Provide the (X, Y) coordinate of the cell's center where the given text is located.  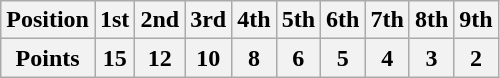
1st (114, 20)
5 (343, 58)
10 (208, 58)
3 (431, 58)
Points (48, 58)
8th (431, 20)
12 (160, 58)
15 (114, 58)
4 (387, 58)
9th (476, 20)
2nd (160, 20)
3rd (208, 20)
5th (298, 20)
6th (343, 20)
2 (476, 58)
Position (48, 20)
6 (298, 58)
8 (254, 58)
7th (387, 20)
4th (254, 20)
